Provide the (x, y) coordinate of the cell's center where the given text is located.  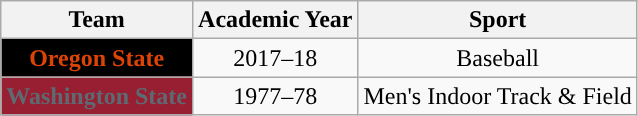
Sport (498, 20)
Oregon State (97, 58)
Academic Year (276, 20)
Washington State (97, 96)
2017–18 (276, 58)
Team (97, 20)
Baseball (498, 58)
1977–78 (276, 96)
Men's Indoor Track & Field (498, 96)
